From the cell containing the given text, extract its center point as (x, y) coordinate. 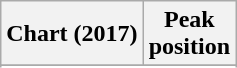
Chart (2017) (72, 34)
Peak position (189, 34)
